Output the (X, Y) coordinate of the center of the cell containing the given text.  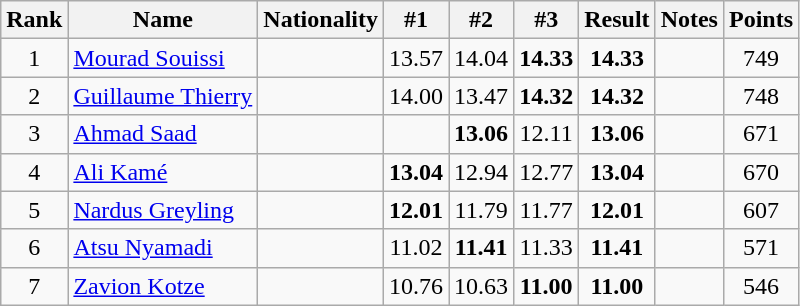
749 (760, 58)
11.02 (416, 248)
14.04 (482, 58)
11.33 (546, 248)
#1 (416, 20)
12.11 (546, 134)
571 (760, 248)
5 (34, 210)
Zavion Kotze (163, 286)
4 (34, 172)
Guillaume Thierry (163, 96)
13.57 (416, 58)
#3 (546, 20)
#2 (482, 20)
11.79 (482, 210)
6 (34, 248)
Mourad Souissi (163, 58)
Notes (689, 20)
7 (34, 286)
12.77 (546, 172)
Result (617, 20)
670 (760, 172)
Name (163, 20)
607 (760, 210)
Atsu Nyamadi (163, 248)
Ali Kamé (163, 172)
671 (760, 134)
14.00 (416, 96)
1 (34, 58)
Ahmad Saad (163, 134)
546 (760, 286)
12.94 (482, 172)
2 (34, 96)
3 (34, 134)
10.63 (482, 286)
Points (760, 20)
Rank (34, 20)
Nationality (321, 20)
Nardus Greyling (163, 210)
13.47 (482, 96)
10.76 (416, 286)
748 (760, 96)
11.77 (546, 210)
